Capture the cell that displays the provided text and extract its [X, Y] central coordinate. 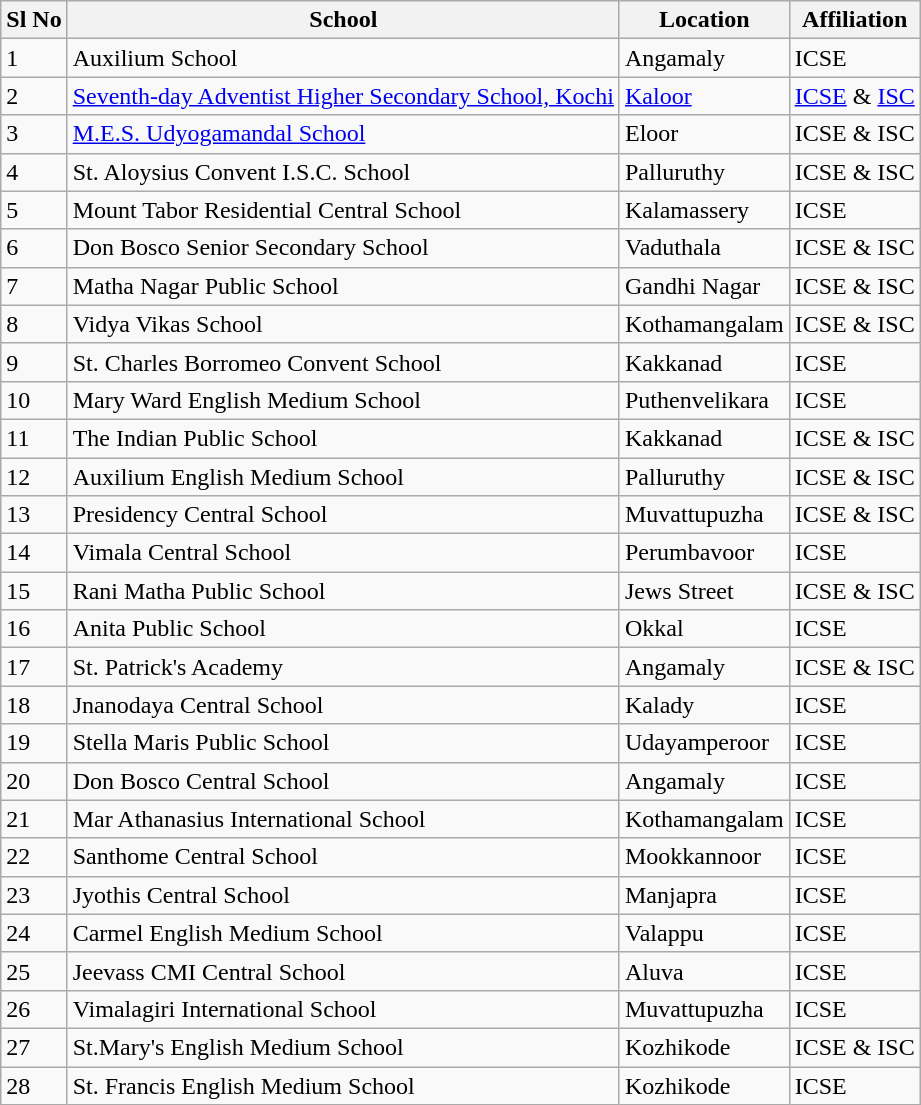
School [343, 20]
St. Francis English Medium School [343, 1085]
7 [34, 286]
Anita Public School [343, 629]
Carmel English Medium School [343, 933]
Vimalagiri International School [343, 1009]
2 [34, 96]
Matha Nagar Public School [343, 286]
Santhome Central School [343, 857]
St. Charles Borromeo Convent School [343, 362]
Puthenvelikara [704, 400]
Jeevass CMI Central School [343, 971]
Sl No [34, 20]
1 [34, 58]
14 [34, 553]
Presidency Central School [343, 515]
Okkal [704, 629]
11 [34, 438]
23 [34, 895]
8 [34, 324]
15 [34, 591]
Seventh-day Adventist Higher Secondary School, Kochi [343, 96]
22 [34, 857]
M.E.S. Udyogamandal School [343, 134]
Location [704, 20]
Mookkannoor [704, 857]
26 [34, 1009]
Mount Tabor Residential Central School [343, 210]
18 [34, 705]
The Indian Public School [343, 438]
St. Patrick's Academy [343, 667]
Vidya Vikas School [343, 324]
Valappu [704, 933]
Don Bosco Central School [343, 781]
24 [34, 933]
Gandhi Nagar [704, 286]
Kalady [704, 705]
Perumbavoor [704, 553]
10 [34, 400]
Jnanodaya Central School [343, 705]
3 [34, 134]
Affiliation [854, 20]
28 [34, 1085]
Aluva [704, 971]
Rani Matha Public School [343, 591]
27 [34, 1047]
Jews Street [704, 591]
6 [34, 248]
Vaduthala [704, 248]
17 [34, 667]
Udayamperoor [704, 743]
Don Bosco Senior Secondary School [343, 248]
Mary Ward English Medium School [343, 400]
9 [34, 362]
25 [34, 971]
4 [34, 172]
St.Mary's English Medium School [343, 1047]
Auxilium English Medium School [343, 477]
21 [34, 819]
12 [34, 477]
5 [34, 210]
Jyothis Central School [343, 895]
13 [34, 515]
Manjapra [704, 895]
Auxilium School [343, 58]
Kaloor [704, 96]
19 [34, 743]
Stella Maris Public School [343, 743]
Kalamassery [704, 210]
16 [34, 629]
20 [34, 781]
Vimala Central School [343, 553]
Eloor [704, 134]
St. Aloysius Convent I.S.C. School [343, 172]
Mar Athanasius International School [343, 819]
